Locate the cell with the specified text and output its (x, y) center coordinate. 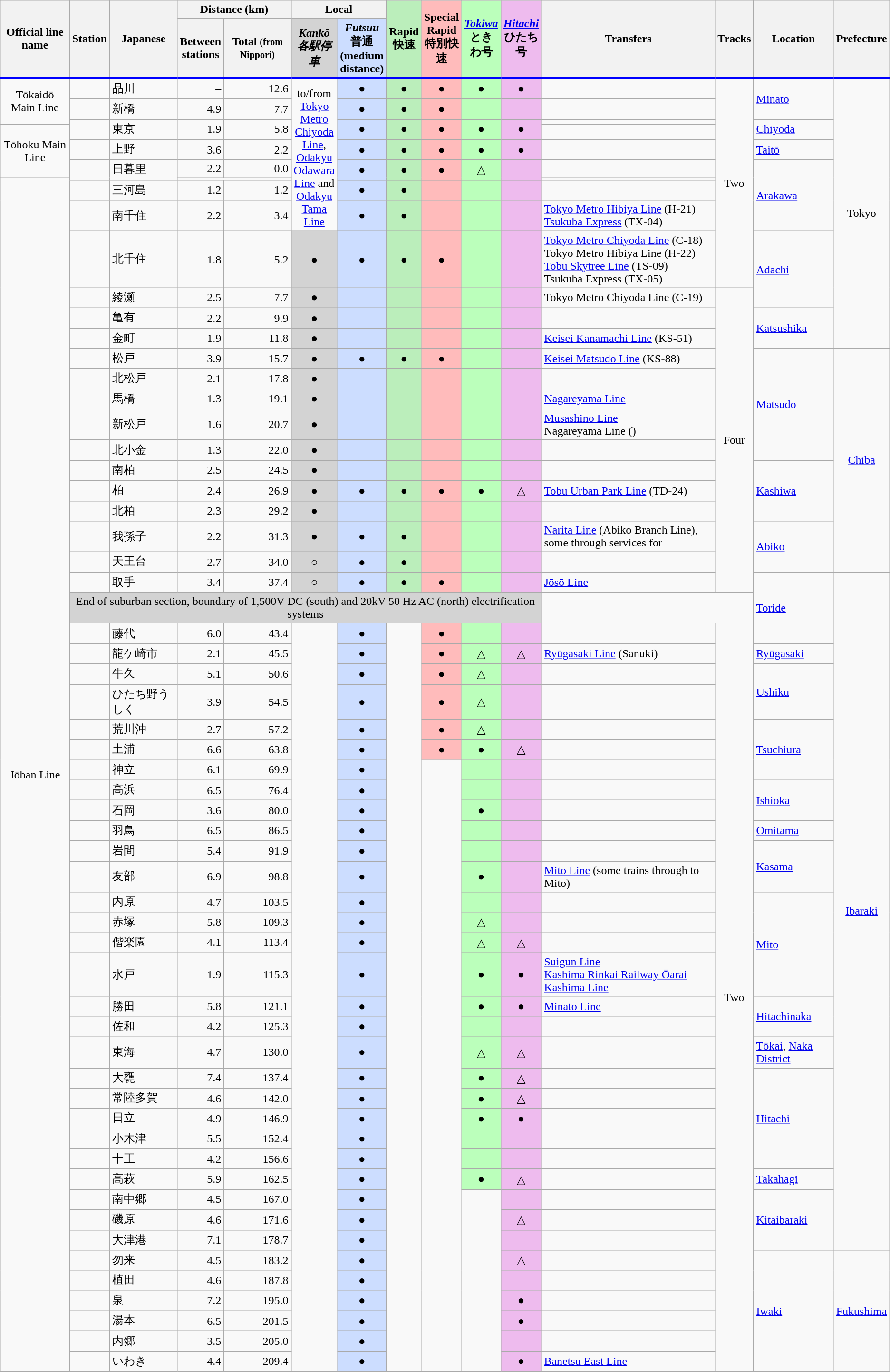
4.1 (201, 943)
12.6 (258, 88)
Suigun Line Kashima Rinkai Railway Ōarai Kashima Line (629, 974)
Takahagi (793, 1179)
178.7 (258, 1240)
北松戸 (144, 379)
11.8 (258, 339)
Minato Line (629, 1006)
6.0 (201, 633)
6.6 (201, 749)
5.9 (201, 1179)
大甕 (144, 1079)
勿来 (144, 1260)
常陸多賀 (144, 1099)
日立 (144, 1119)
63.8 (258, 749)
6.1 (201, 770)
183.2 (258, 1260)
Matsudo (793, 404)
17.8 (258, 379)
2.4 (201, 491)
1.8 (201, 260)
7.1 (201, 1240)
馬橋 (144, 399)
Toride (793, 608)
98.8 (258, 876)
内原 (144, 903)
125.3 (258, 1027)
Kankō各駅停車 (314, 49)
Distance (km) (234, 10)
Kasama (793, 866)
新松戸 (144, 424)
Tōkaidō Main Line (35, 101)
115.3 (258, 974)
友部 (144, 876)
Arakawa (793, 195)
137.4 (258, 1079)
50.6 (258, 674)
松戸 (144, 359)
43.4 (258, 633)
取手 (144, 582)
37.4 (258, 582)
156.6 (258, 1159)
130.0 (258, 1052)
Ushiku (793, 691)
Four (734, 440)
91.9 (258, 851)
品川 (144, 88)
24.5 (258, 471)
1.6 (201, 424)
5.4 (201, 851)
いわき (144, 1361)
195.0 (258, 1301)
Iwaki (793, 1311)
80.0 (258, 810)
Nagareyama Line (629, 399)
Keisei Matsudo Line (KS-88) (629, 359)
佐和 (144, 1027)
152.4 (258, 1138)
天王台 (144, 562)
ひたち野うしく (144, 701)
三河島 (144, 190)
19.1 (258, 399)
142.0 (258, 1099)
20.7 (258, 424)
新橋 (144, 109)
Betweenstations (201, 49)
6.9 (201, 876)
北小金 (144, 450)
Ishioka (793, 800)
146.9 (258, 1119)
Tokyo Metro Chiyoda Line (C-18) Tokyo Metro Hibiya Line (H-22) Tobu Skytree Line (TS-09) Tsukuba Express (TX-05) (629, 260)
57.2 (258, 730)
15.7 (258, 359)
26.9 (258, 491)
Tsuchiura (793, 750)
Prefecture (861, 39)
荒川沖 (144, 730)
Musashino Line Nagareyama Line () (629, 424)
Kashiwa (793, 491)
7.4 (201, 1079)
201.5 (258, 1321)
121.1 (258, 1006)
Keisei Kanamachi Line (KS-51) (629, 339)
大津港 (144, 1240)
Tōhoku Main Line (35, 151)
Ibaraki (861, 911)
Katsushika (793, 328)
石岡 (144, 810)
Rapid快速 (404, 39)
羽鳥 (144, 830)
113.4 (258, 943)
我孫子 (144, 536)
Hitachi (793, 1119)
Tracks (734, 39)
34.0 (258, 562)
Special Rapid特別快速 (442, 39)
Ryūgasaki Line (Sanuki) (629, 653)
Narita Line (Abiko Branch Line), some through services for (629, 536)
Hitachiひたち号 (521, 39)
Hitachinaka (793, 1017)
2.3 (201, 511)
龍ケ崎市 (144, 653)
Chiyoda (793, 129)
86.5 (258, 830)
187.8 (258, 1280)
5.2 (258, 260)
水戸 (144, 974)
磯原 (144, 1219)
to/from Tokyo Metro Chiyoda Line, Odakyu Odawara Line and Odakyu Tama Line (314, 155)
Fukushima (861, 1311)
0.0 (258, 169)
54.5 (258, 701)
9.9 (258, 318)
3.5 (201, 1341)
勝田 (144, 1006)
Mito (793, 944)
植田 (144, 1280)
Total (from Nippori) (258, 49)
– (201, 88)
Transfers (629, 39)
Mito Line (some trains through to Mito) (629, 876)
171.6 (258, 1219)
岩間 (144, 851)
Tōkai, Naka District (793, 1052)
Kitaibaraki (793, 1220)
29.2 (258, 511)
Official line name (35, 39)
109.3 (258, 923)
Local (339, 10)
Tokyo Metro Hibiya Line (H-21) Tsukuba Express (TX-04) (629, 216)
Tobu Urban Park Line (TD-24) (629, 491)
土浦 (144, 749)
209.4 (258, 1361)
高浜 (144, 790)
金町 (144, 339)
Omitama (793, 830)
神立 (144, 770)
Location (793, 39)
北柏 (144, 511)
103.5 (258, 903)
Tokiwaときわ号 (481, 39)
4.4 (201, 1361)
Chiba (861, 460)
日暮里 (144, 170)
赤塚 (144, 923)
Futsuu普通(mediumdistance) (362, 49)
藤代 (144, 633)
牛久 (144, 674)
偕楽園 (144, 943)
湯本 (144, 1321)
45.5 (258, 653)
Ryūgasaki (793, 653)
Tokyo (861, 213)
東京 (144, 129)
69.9 (258, 770)
南柏 (144, 471)
東海 (144, 1052)
205.0 (258, 1341)
南千住 (144, 216)
内郷 (144, 1341)
小木津 (144, 1138)
北千住 (144, 260)
Jōban Line (35, 775)
7.2 (201, 1301)
亀有 (144, 318)
Abiko (793, 547)
泉 (144, 1301)
Taitō (793, 149)
Minato (793, 99)
Banetsu East Line (629, 1361)
上野 (144, 149)
綾瀬 (144, 298)
31.3 (258, 536)
Adachi (793, 270)
Japanese (144, 39)
Jōsō Line (629, 582)
高萩 (144, 1179)
柏 (144, 491)
Station (89, 39)
十王 (144, 1159)
22.0 (258, 450)
End of suburban section, boundary of 1,500V DC (south) and 20kV 50 Hz AC (north) electrification systems (305, 608)
5.5 (201, 1138)
Tokyo Metro Chiyoda Line (C-19) (629, 298)
5.1 (201, 674)
162.5 (258, 1179)
南中郷 (144, 1199)
167.0 (258, 1199)
76.4 (258, 790)
